For the text-containing cell, return its midpoint in (x, y) coordinate format. 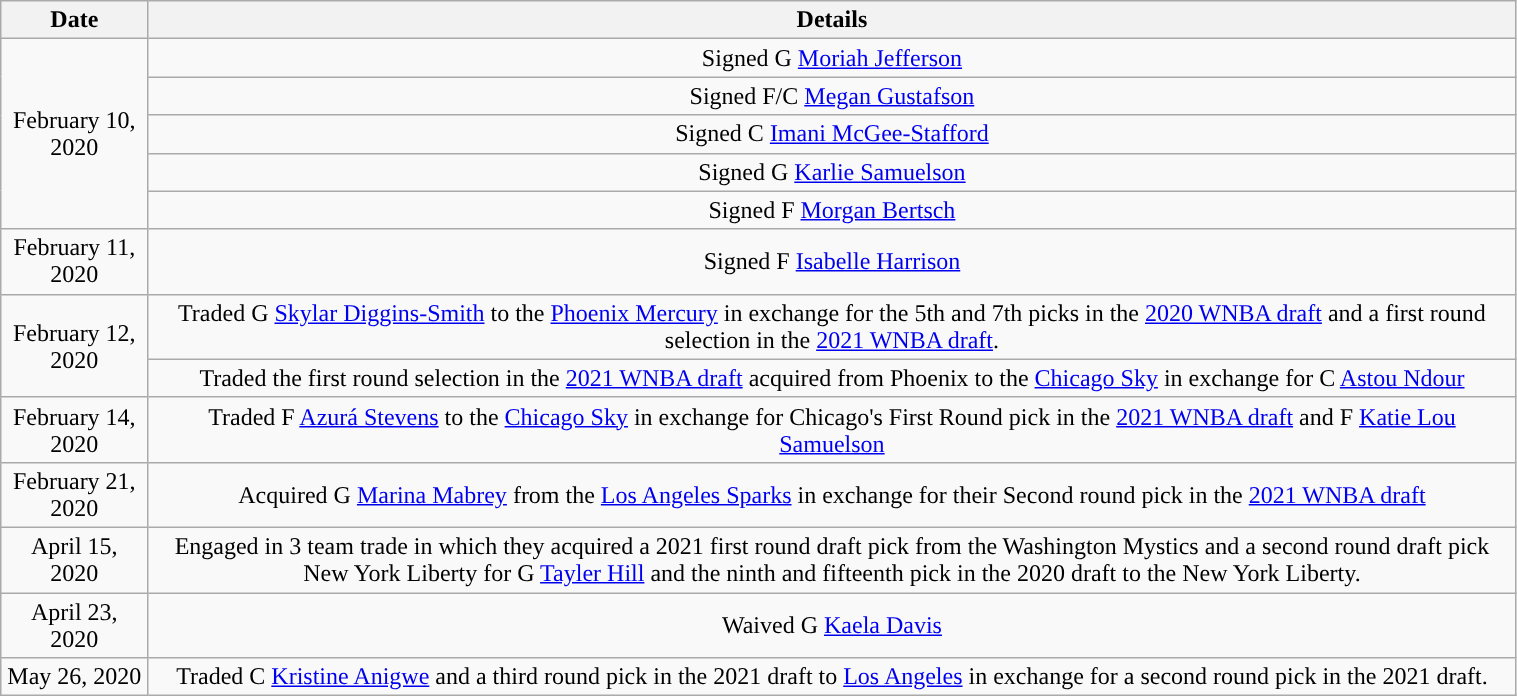
Signed G Moriah Jefferson (832, 58)
Signed F/C Megan Gustafson (832, 96)
Traded F Azurá Stevens to the Chicago Sky in exchange for Chicago's First Round pick in the 2021 WNBA draft and F Katie Lou Samuelson (832, 430)
February 10, 2020 (74, 134)
February 14, 2020 (74, 430)
Waived G Kaela Davis (832, 624)
Signed C Imani McGee-Stafford (832, 134)
Signed F Isabelle Harrison (832, 262)
Acquired G Marina Mabrey from the Los Angeles Sparks in exchange for their Second round pick in the 2021 WNBA draft (832, 494)
April 15, 2020 (74, 560)
Signed F Morgan Bertsch (832, 210)
Date (74, 20)
Signed G Karlie Samuelson (832, 172)
Details (832, 20)
February 12, 2020 (74, 346)
February 21, 2020 (74, 494)
Traded the first round selection in the 2021 WNBA draft acquired from Phoenix to the Chicago Sky in exchange for C Astou Ndour (832, 378)
Traded C Kristine Anigwe and a third round pick in the 2021 draft to Los Angeles in exchange for a second round pick in the 2021 draft. (832, 677)
May 26, 2020 (74, 677)
April 23, 2020 (74, 624)
February 11, 2020 (74, 262)
